Capture the cell that displays the provided text and extract its (x, y) central coordinate. 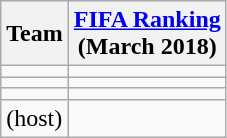
(host) (35, 118)
FIFA Ranking(March 2018) (147, 34)
Team (35, 34)
